Determine the [X, Y] coordinate at the center of the cell enclosing the given text.  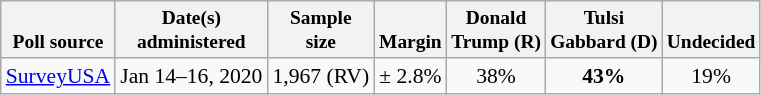
Poll source [58, 30]
19% [711, 76]
43% [604, 76]
TulsiGabbard (D) [604, 30]
Undecided [711, 30]
Date(s)administered [191, 30]
SurveyUSA [58, 76]
Samplesize [320, 30]
± 2.8% [410, 76]
1,967 (RV) [320, 76]
38% [496, 76]
Jan 14–16, 2020 [191, 76]
Margin [410, 30]
DonaldTrump (R) [496, 30]
